Determine the [X, Y] coordinate at the center of the cell enclosing the given text.  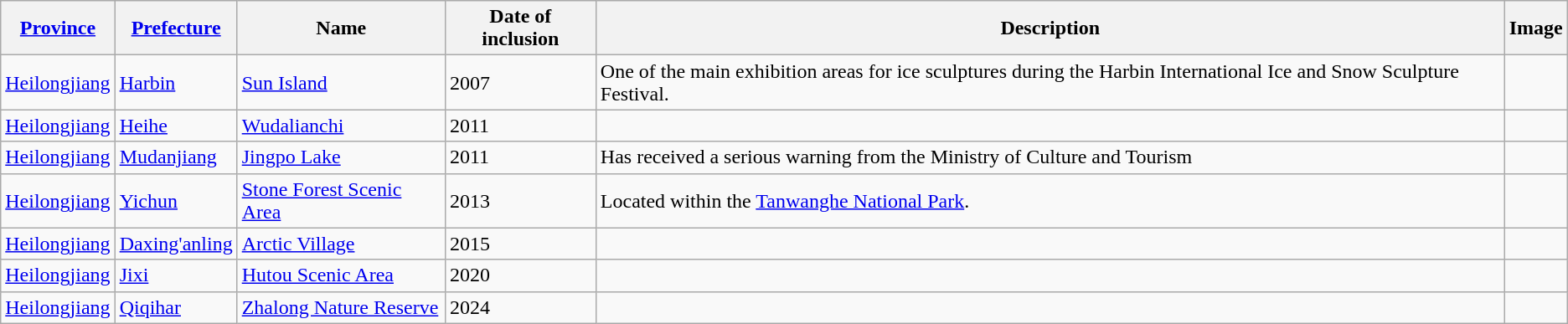
Daxing'anling [176, 244]
Prefecture [176, 28]
2020 [520, 275]
Image [1536, 28]
Sun Island [341, 82]
Jixi [176, 275]
2013 [520, 201]
Arctic Village [341, 244]
Qiqihar [176, 307]
Jingpo Lake [341, 157]
One of the main exhibition areas for ice sculptures during the Harbin International Ice and Snow Sculpture Festival. [1050, 82]
Yichun [176, 201]
Stone Forest Scenic Area [341, 201]
Date of inclusion [520, 28]
Has received a serious warning from the Ministry of Culture and Tourism [1050, 157]
2007 [520, 82]
Province [58, 28]
2024 [520, 307]
Located within the Tanwanghe National Park. [1050, 201]
Harbin [176, 82]
2015 [520, 244]
Description [1050, 28]
Wudalianchi [341, 126]
Mudanjiang [176, 157]
Zhalong Nature Reserve [341, 307]
Heihe [176, 126]
Hutou Scenic Area [341, 275]
Name [341, 28]
